Detect which cell encompasses the target text, then output its (X, Y) center coordinate. 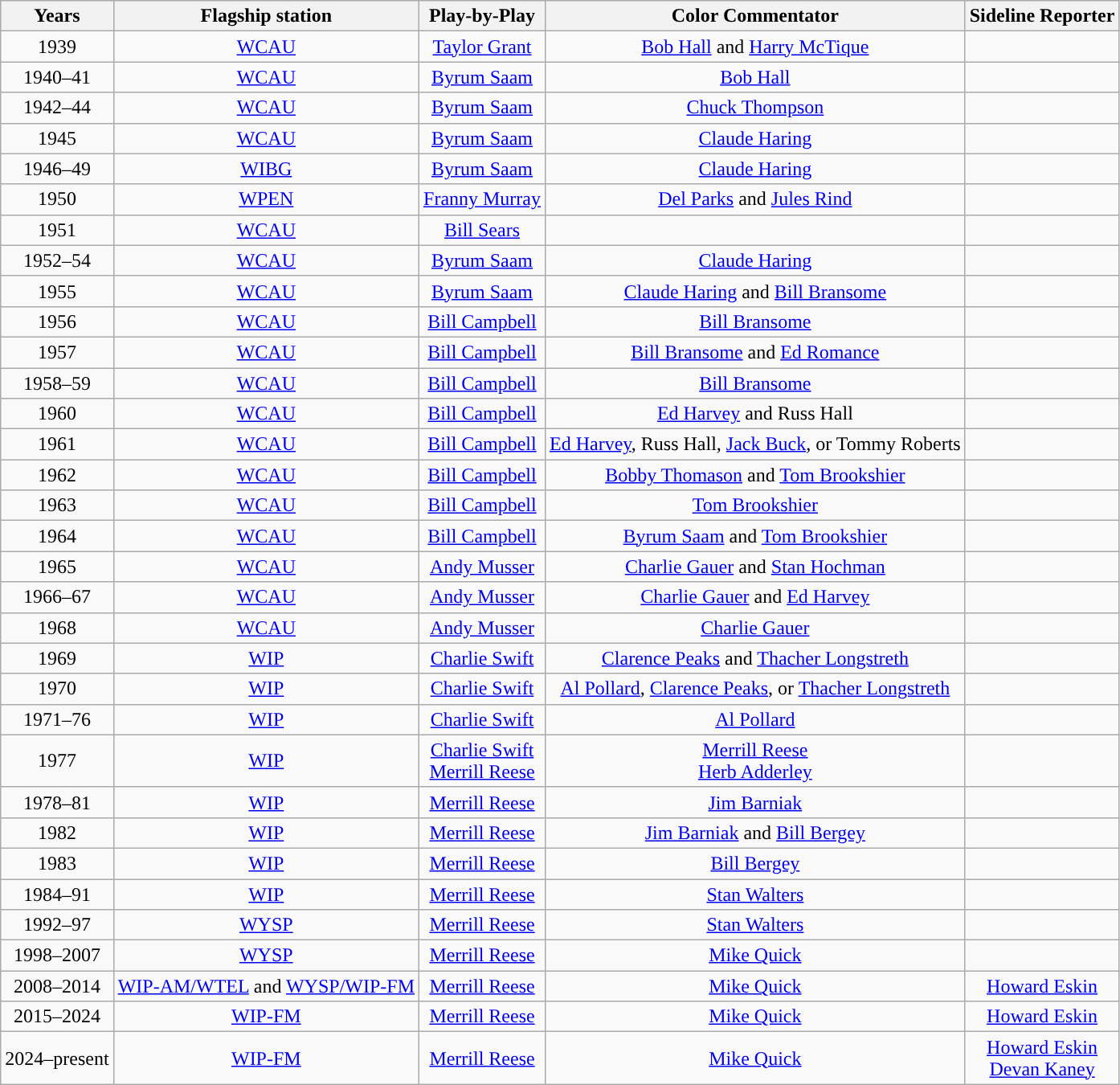
1942–44 (57, 108)
Jim Barniak (755, 802)
1961 (57, 444)
Chuck Thompson (755, 108)
Play-by-Play (482, 16)
1982 (57, 833)
Bob Hall (755, 77)
1971–76 (57, 719)
2015–2024 (57, 1017)
Charlie Gauer and Stan Hochman (755, 567)
Bobby Thomason and Tom Brookshier (755, 475)
Taylor Grant (482, 47)
1969 (57, 658)
Tom Brookshier (755, 506)
Al Pollard, Clarence Peaks, or Thacher Longstreth (755, 689)
Clarence Peaks and Thacher Longstreth (755, 658)
Jim Barniak and Bill Bergey (755, 833)
2024–present (57, 1058)
Charlie SwiftMerrill Reese (482, 760)
1966–67 (57, 597)
Claude Haring and Bill Bransome (755, 291)
1957 (57, 352)
1998–2007 (57, 956)
1945 (57, 138)
Ed Harvey, Russ Hall, Jack Buck, or Tommy Roberts (755, 444)
Flagship station (266, 16)
1940–41 (57, 77)
WIP-AM/WTEL and WYSP/WIP-FM (266, 986)
Del Parks and Jules Rind (755, 199)
1950 (57, 199)
Merrill ReeseHerb Adderley (755, 760)
Charlie Gauer and Ed Harvey (755, 597)
Bill Sears (482, 230)
Byrum Saam and Tom Brookshier (755, 536)
Bill Bergey (755, 863)
1964 (57, 536)
Sideline Reporter (1042, 16)
1965 (57, 567)
1939 (57, 47)
Franny Murray (482, 199)
1946–49 (57, 169)
1956 (57, 321)
Color Commentator (755, 16)
Howard EskinDevan Kaney (1042, 1058)
1952–54 (57, 260)
Charlie Gauer (755, 628)
WPEN (266, 199)
1984–91 (57, 895)
2008–2014 (57, 986)
1963 (57, 506)
1958–59 (57, 383)
Bob Hall and Harry McTique (755, 47)
1955 (57, 291)
1962 (57, 475)
1970 (57, 689)
1992–97 (57, 925)
1983 (57, 863)
Al Pollard (755, 719)
Ed Harvey and Russ Hall (755, 414)
1977 (57, 760)
1951 (57, 230)
Years (57, 16)
1960 (57, 414)
1968 (57, 628)
WIBG (266, 169)
Bill Bransome and Ed Romance (755, 352)
1978–81 (57, 802)
